For the text-containing cell, return its midpoint in (x, y) coordinate format. 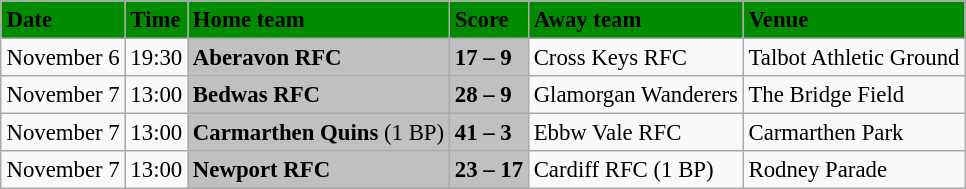
Carmarthen Quins (1 BP) (319, 133)
Newport RFC (319, 170)
Rodney Parade (854, 170)
Cardiff RFC (1 BP) (636, 170)
17 – 9 (488, 57)
The Bridge Field (854, 95)
19:30 (156, 57)
Home team (319, 20)
Date (63, 20)
41 – 3 (488, 133)
Time (156, 20)
November 6 (63, 57)
Score (488, 20)
Glamorgan Wanderers (636, 95)
Venue (854, 20)
28 – 9 (488, 95)
Talbot Athletic Ground (854, 57)
Carmarthen Park (854, 133)
Cross Keys RFC (636, 57)
Away team (636, 20)
23 – 17 (488, 170)
Aberavon RFC (319, 57)
Bedwas RFC (319, 95)
Ebbw Vale RFC (636, 133)
